Output the (x, y) coordinate of the center of the cell containing the given text.  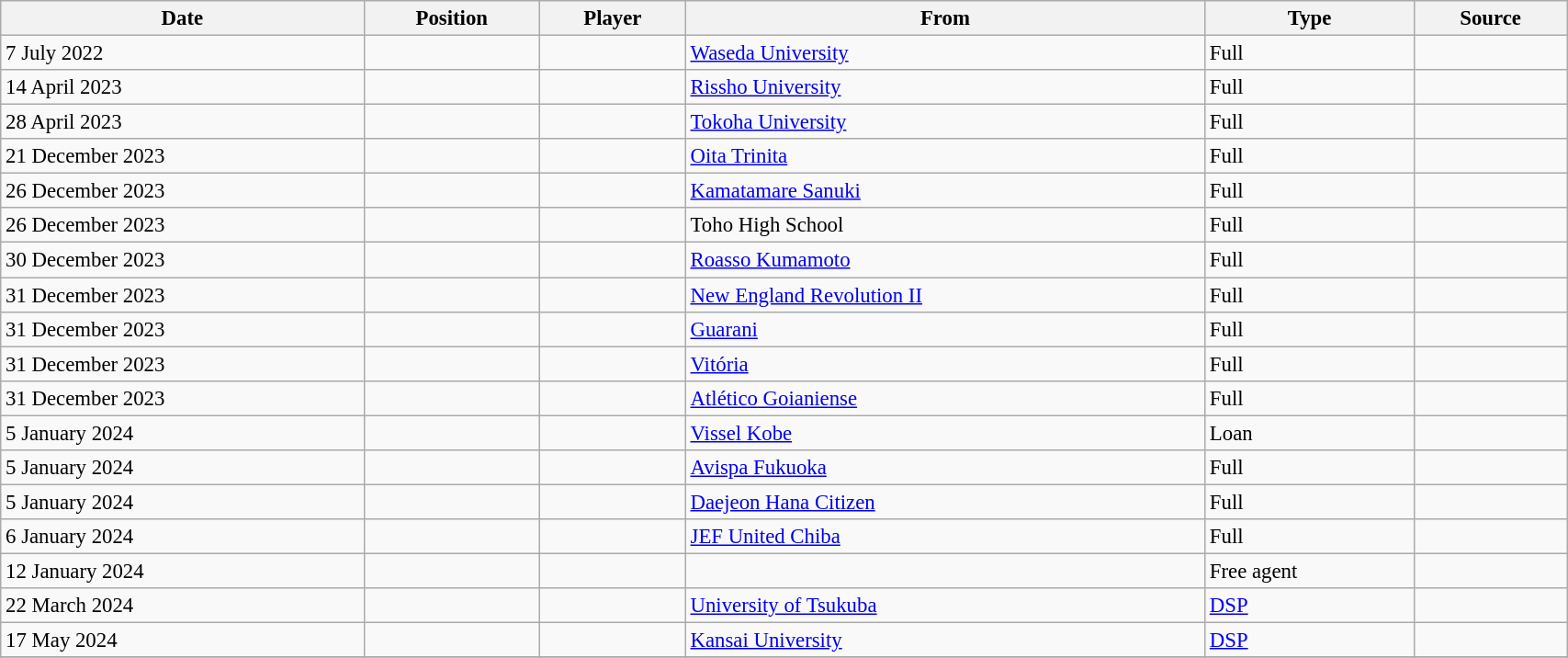
Oita Trinita (944, 156)
JEF United Chiba (944, 537)
Atlético Goianiense (944, 398)
21 December 2023 (182, 156)
Avispa Fukuoka (944, 468)
14 April 2023 (182, 87)
Daejeon Hana Citizen (944, 502)
6 January 2024 (182, 537)
Date (182, 18)
28 April 2023 (182, 122)
Tokoha University (944, 122)
Rissho University (944, 87)
Type (1310, 18)
Waseda University (944, 53)
12 January 2024 (182, 571)
Position (452, 18)
Roasso Kumamoto (944, 260)
Guarani (944, 329)
17 May 2024 (182, 641)
Free agent (1310, 571)
New England Revolution II (944, 295)
7 July 2022 (182, 53)
Vissel Kobe (944, 433)
30 December 2023 (182, 260)
Kamatamare Sanuki (944, 191)
Loan (1310, 433)
Kansai University (944, 641)
Vitória (944, 364)
Source (1491, 18)
From (944, 18)
University of Tsukuba (944, 606)
Player (614, 18)
22 March 2024 (182, 606)
Toho High School (944, 225)
